Identify which cell holds the provided text, then report its [x, y] central coordinate. 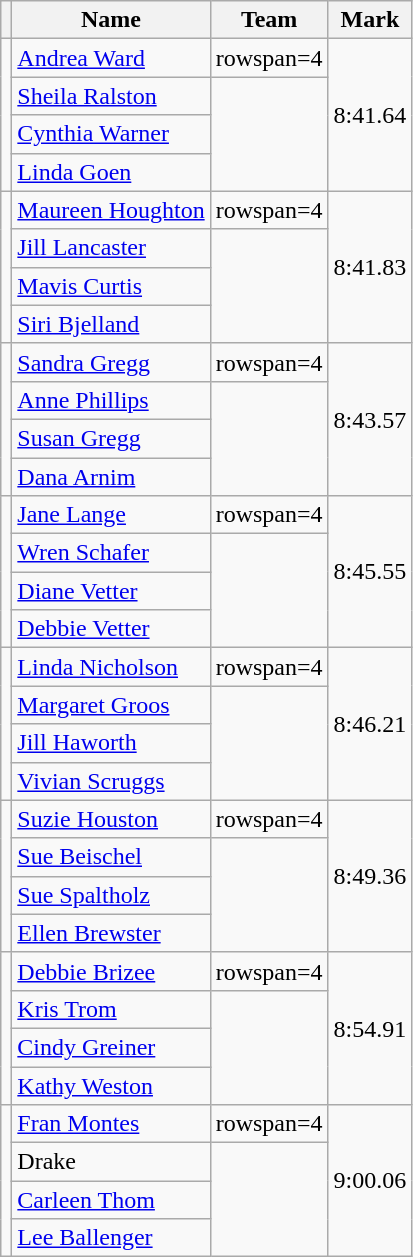
Cindy Greiner [111, 1047]
8:54.91 [370, 1028]
Suzie Houston [111, 819]
Jane Lange [111, 515]
Cynthia Warner [111, 134]
8:45.55 [370, 572]
Sandra Gregg [111, 362]
Name [111, 20]
Debbie Vetter [111, 629]
Mavis Curtis [111, 286]
Sue Beischel [111, 857]
Jill Haworth [111, 743]
8:41.64 [370, 115]
Sheila Ralston [111, 96]
8:46.21 [370, 724]
8:49.36 [370, 876]
Mark [370, 20]
8:43.57 [370, 419]
Siri Bjelland [111, 324]
Vivian Scruggs [111, 781]
Lee Ballenger [111, 1238]
Linda Nicholson [111, 667]
Team [269, 20]
Ellen Brewster [111, 933]
8:41.83 [370, 267]
Margaret Groos [111, 705]
Carleen Thom [111, 1200]
Dana Arnim [111, 477]
Linda Goen [111, 172]
Drake [111, 1162]
Susan Gregg [111, 438]
Fran Montes [111, 1124]
Maureen Houghton [111, 210]
Sue Spaltholz [111, 895]
Debbie Brizee [111, 971]
Andrea Ward [111, 58]
Jill Lancaster [111, 248]
Anne Phillips [111, 400]
Wren Schafer [111, 553]
Kathy Weston [111, 1085]
9:00.06 [370, 1181]
Kris Trom [111, 1009]
Diane Vetter [111, 591]
